Return (X, Y) of the center of cell containing provided text 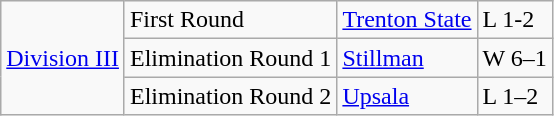
L 1–2 (514, 96)
Division III (63, 58)
Elimination Round 2 (230, 96)
Trenton State (407, 20)
Elimination Round 1 (230, 58)
Upsala (407, 96)
W 6–1 (514, 58)
First Round (230, 20)
L 1-2 (514, 20)
Stillman (407, 58)
